Capture the cell that displays the provided text and extract its [X, Y] central coordinate. 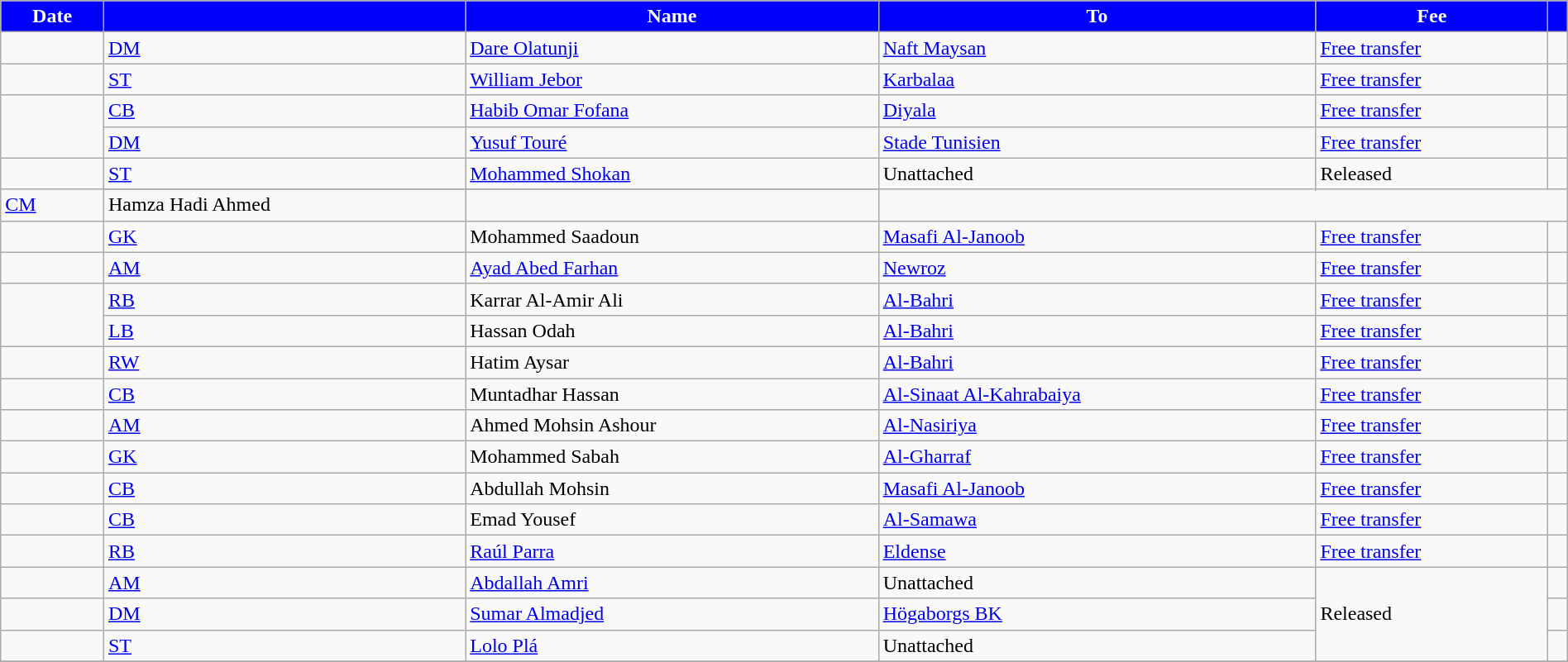
Ayad Abed Farhan [672, 268]
Hassan Odah [672, 331]
CM [53, 205]
Karrar Al-Amir Ali [672, 299]
Yusuf Touré [672, 142]
Hamza Hadi Ahmed [284, 205]
Sumar Almadjed [672, 614]
Muntadhar Hassan [672, 394]
Newroz [1097, 268]
Mohammed Shokan [672, 174]
Ahmed Mohsin Ashour [672, 426]
Habib Omar Fofana [672, 111]
Hatim Aysar [672, 362]
Al-Gharraf [1097, 457]
Abdullah Mohsin [672, 488]
Raúl Parra [672, 551]
To [1097, 17]
Emad Yousef [672, 520]
Lolo Plá [672, 645]
RW [284, 362]
Dare Olatunji [672, 48]
Al-Sinaat Al-Kahrabaiya [1097, 394]
Date [53, 17]
Stade Tunisien [1097, 142]
Al-Nasiriya [1097, 426]
Mohammed Sabah [672, 457]
Eldense [1097, 551]
Karbalaa [1097, 79]
Naft Maysan [1097, 48]
Al-Samawa [1097, 520]
Diyala [1097, 111]
Högaborgs BK [1097, 614]
Fee [1432, 17]
Mohammed Saadoun [672, 236]
LB [284, 331]
Abdallah Amri [672, 583]
Name [672, 17]
William Jebor [672, 79]
